Output the [x, y] coordinate of the center of the cell containing the given text.  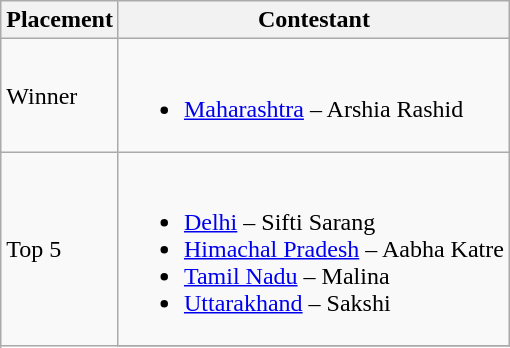
Maharashtra – Arshia Rashid [314, 96]
Delhi – Sifti SarangHimachal Pradesh – Aabha KatreTamil Nadu – MalinaUttarakhand – Sakshi [314, 249]
Contestant [314, 20]
Placement [60, 20]
Top 5 [60, 249]
Winner [60, 96]
